Provide the (X, Y) coordinate of the cell's center where the given text is located.  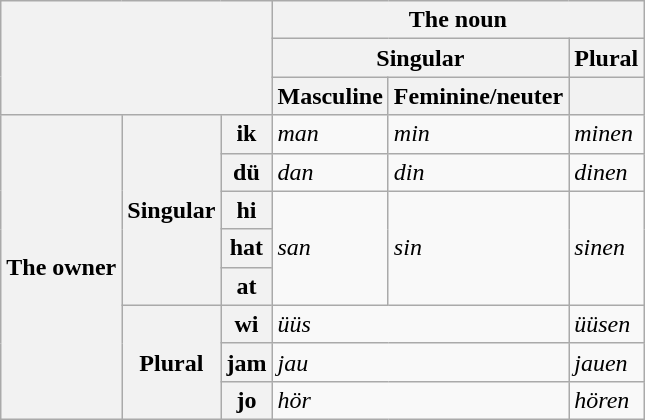
The noun (458, 20)
jau (420, 362)
sinen (606, 248)
üüs (420, 324)
üüsen (606, 324)
din (478, 172)
jo (246, 400)
Feminine/neuter (478, 96)
min (478, 134)
minen (606, 134)
jam (246, 362)
jauen (606, 362)
hi (246, 210)
dinen (606, 172)
Masculine (330, 96)
dan (330, 172)
ik (246, 134)
hör (420, 400)
at (246, 286)
hat (246, 248)
wi (246, 324)
sin (478, 248)
hören (606, 400)
dü (246, 172)
man (330, 134)
The owner (62, 267)
san (330, 248)
